For the text-containing cell, return its midpoint in (x, y) coordinate format. 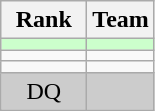
Team (121, 20)
Rank (44, 20)
DQ (44, 91)
